Return [x, y] of the center of cell containing provided text 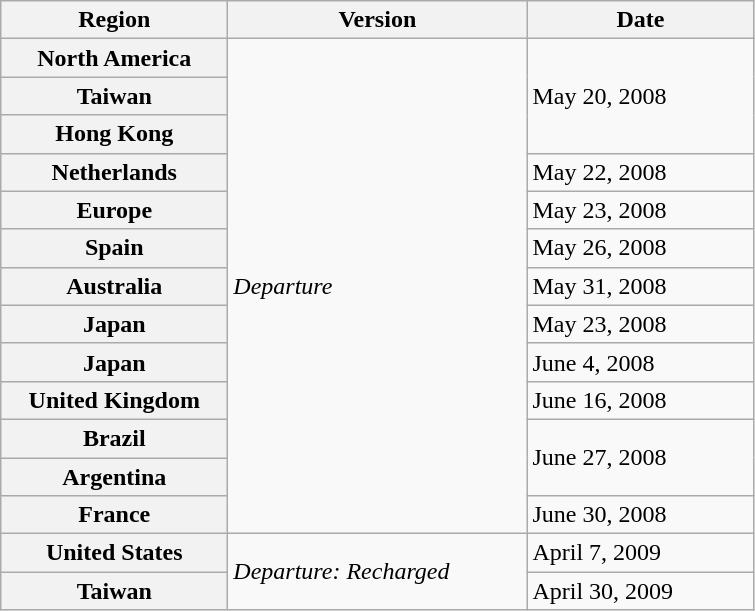
May 31, 2008 [640, 286]
Departure [378, 286]
June 4, 2008 [640, 362]
May 20, 2008 [640, 96]
Date [640, 20]
Region [114, 20]
Brazil [114, 438]
April 30, 2009 [640, 591]
United States [114, 553]
June 30, 2008 [640, 515]
Argentina [114, 477]
North America [114, 58]
May 26, 2008 [640, 248]
Departure: Recharged [378, 572]
Australia [114, 286]
May 22, 2008 [640, 172]
Hong Kong [114, 134]
June 27, 2008 [640, 457]
June 16, 2008 [640, 400]
Version [378, 20]
Netherlands [114, 172]
Europe [114, 210]
United Kingdom [114, 400]
France [114, 515]
April 7, 2009 [640, 553]
Spain [114, 248]
